Locate the cell with the specified text and output its [X, Y] center coordinate. 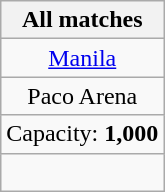
Paco Arena [82, 96]
Capacity: 1,000 [82, 134]
Manila [82, 58]
All matches [82, 20]
